Find where the given text appears and provide that cell's center as [X, Y] coordinate. 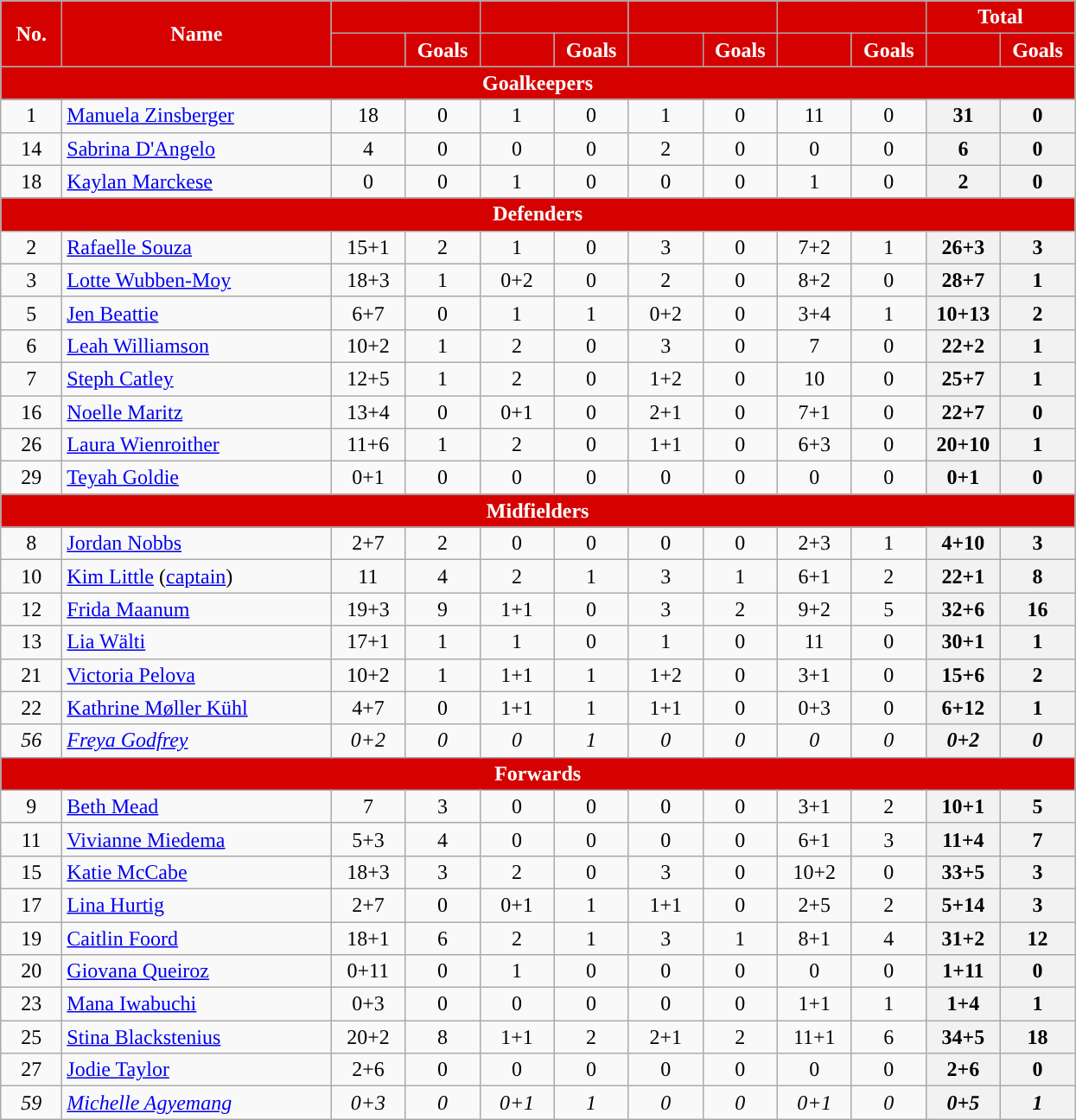
Caitlin Foord [197, 938]
Vivianne Miedema [197, 839]
19+3 [368, 609]
22+7 [963, 412]
15+6 [963, 675]
Jodie Taylor [197, 1070]
4+7 [368, 708]
Noelle Maritz [197, 412]
10+1 [963, 806]
31 [963, 116]
10+13 [963, 313]
8+1 [814, 938]
Giovana Queiroz [197, 971]
Defenders [538, 214]
21 [31, 675]
1+4 [963, 1004]
20+2 [368, 1037]
31+2 [963, 938]
11+1 [814, 1037]
Rafaelle Souza [197, 247]
20+10 [963, 445]
23 [31, 1004]
Total [1000, 17]
59 [31, 1103]
15 [31, 872]
18+1 [368, 938]
32+6 [963, 609]
Forwards [538, 773]
Laura Wienroither [197, 445]
2+5 [814, 905]
Freya Godfrey [197, 741]
6+3 [814, 445]
Teyah Goldie [197, 478]
14 [31, 149]
Beth Mead [197, 806]
Goalkeepers [538, 83]
Stina Blackstenius [197, 1037]
Victoria Pelova [197, 675]
15+1 [368, 247]
25 [31, 1037]
Katie McCabe [197, 872]
1+11 [963, 971]
Michelle Agyemang [197, 1103]
20 [31, 971]
11+4 [963, 839]
Steph Catley [197, 379]
7+1 [814, 412]
27 [31, 1070]
Leah Williamson [197, 346]
22+2 [963, 346]
30+1 [963, 642]
0+11 [368, 971]
26+3 [963, 247]
4+10 [963, 544]
Frida Maanum [197, 609]
29 [31, 478]
5+14 [963, 905]
Kaylan Marckese [197, 181]
Sabrina D'Angelo [197, 149]
33+5 [963, 872]
Mana Iwabuchi [197, 1004]
26 [31, 445]
13+4 [368, 412]
3+4 [814, 313]
7+2 [814, 247]
22 [31, 708]
Jen Beattie [197, 313]
17+1 [368, 642]
Kim Little (captain) [197, 576]
Manuela Zinsberger [197, 116]
9+2 [814, 609]
11+6 [368, 445]
Lotte Wubben-Moy [197, 280]
0+5 [963, 1103]
6+7 [368, 313]
2+3 [814, 544]
34+5 [963, 1037]
25+7 [963, 379]
22+1 [963, 576]
13 [31, 642]
17 [31, 905]
28+7 [963, 280]
56 [31, 741]
Lia Wälti [197, 642]
Midfielders [538, 511]
5+3 [368, 839]
Lina Hurtig [197, 905]
Kathrine Møller Kühl [197, 708]
12+5 [368, 379]
Name [197, 34]
6+12 [963, 708]
No. [31, 34]
19 [31, 938]
8+2 [814, 280]
Jordan Nobbs [197, 544]
